Locate the cell with the specified text and output its [x, y] center coordinate. 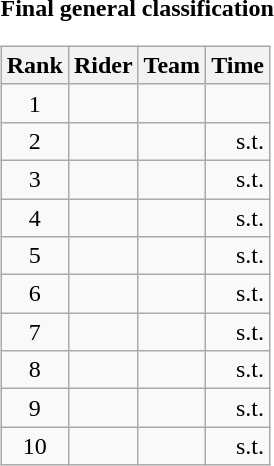
3 [34, 179]
6 [34, 294]
Rider [103, 65]
1 [34, 103]
10 [34, 446]
7 [34, 332]
Time [238, 65]
5 [34, 256]
9 [34, 408]
4 [34, 217]
Rank [34, 65]
2 [34, 141]
8 [34, 370]
Team [172, 65]
